Return [X, Y] of the center of cell containing provided text 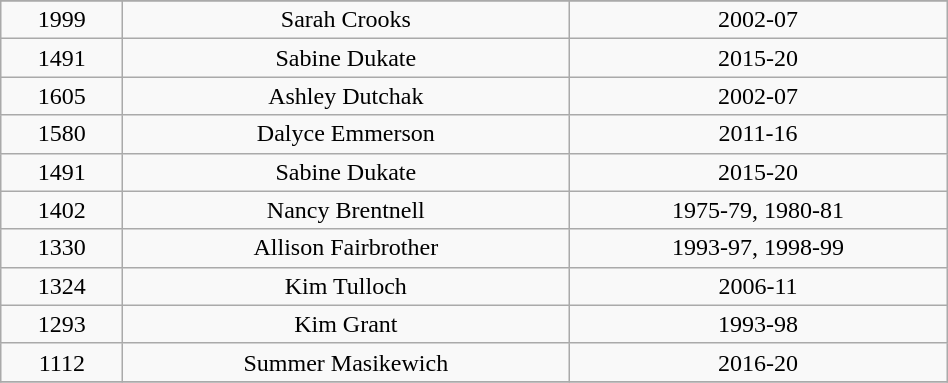
Nancy Brentnell [346, 210]
1605 [62, 96]
1580 [62, 134]
Allison Fairbrother [346, 248]
1999 [62, 20]
2016-20 [758, 362]
2011-16 [758, 134]
Dalyce Emmerson [346, 134]
1330 [62, 248]
1993-98 [758, 324]
2006-11 [758, 286]
1112 [62, 362]
Sarah Crooks [346, 20]
1293 [62, 324]
1975-79, 1980-81 [758, 210]
Ashley Dutchak [346, 96]
Summer Masikewich [346, 362]
Kim Tulloch [346, 286]
Kim Grant [346, 324]
1402 [62, 210]
1993-97, 1998-99 [758, 248]
1324 [62, 286]
